Search for the cell housing the specified text and yield its (x, y) center coordinate. 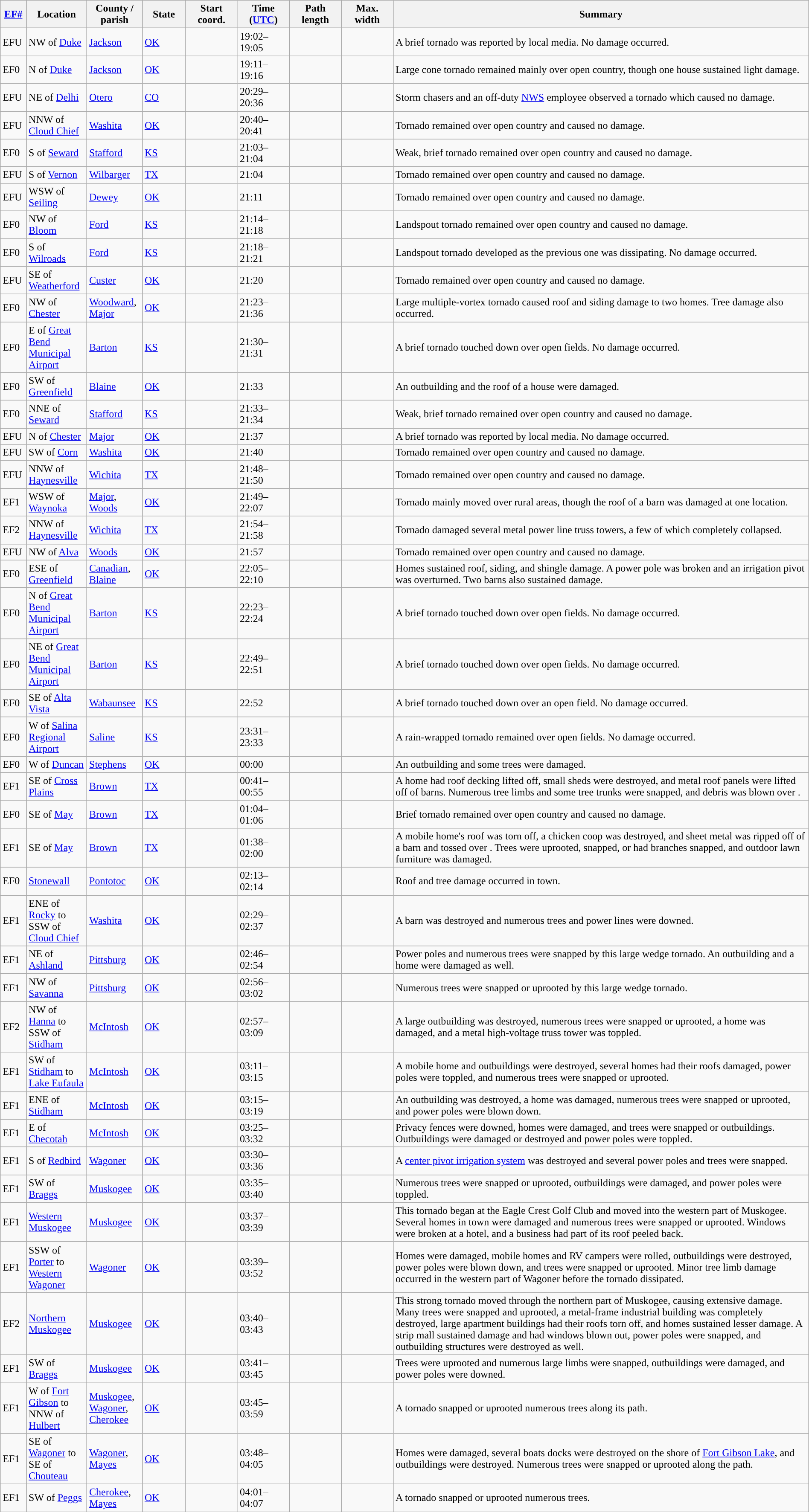
S of Vernon (57, 175)
21:54–21:58 (263, 530)
01:04–01:06 (263, 814)
Canadian, Blaine (115, 574)
22:05–22:10 (263, 574)
Landspout tornado developed as the previous one was dissipating. No damage occurred. (601, 252)
03:37–03:39 (263, 1222)
NW of Bloom (57, 224)
Large cone tornado remained mainly over open country, though one house sustained light damage. (601, 70)
NW of Hanna to SSW of Stidham (57, 1027)
Brief tornado remained over open country and caused no damage. (601, 814)
02:56–03:02 (263, 988)
SW of Stidham to Lake Eufaula (57, 1072)
21:18–21:21 (263, 252)
21:40 (263, 453)
WSW of Seiling (57, 197)
An outbuilding and the roof of a house were damaged. (601, 386)
00:00 (263, 764)
21:48–21:50 (263, 474)
Wagoner, Mayes (115, 1459)
03:25–03:32 (263, 1133)
Homes sustained roof, siding, and shingle damage. A power pole was broken and an irrigation pivot was overturned. Two barns also sustained damage. (601, 574)
Stephens (115, 764)
Custer (115, 280)
A brief tornado touched down over an open field. No damage occurred. (601, 703)
An outbuilding and some trees were damaged. (601, 764)
Pontotoc (115, 881)
02:29–02:37 (263, 920)
Trees were uprooted and numerous large limbs were snapped, outbuildings were damaged, and power poles were downed. (601, 1368)
01:38–02:00 (263, 848)
03:35–03:40 (263, 1188)
Summary (601, 15)
Start coord. (212, 15)
CO (164, 97)
Location (57, 15)
21:20 (263, 280)
ENE of Stidham (57, 1106)
A tornado snapped or uprooted numerous trees along its path. (601, 1408)
Numerous trees were snapped or uprooted, outbuildings were damaged, and power poles were toppled. (601, 1188)
W of Duncan (57, 764)
21:30–21:31 (263, 347)
Dewey (115, 197)
ENE of Rocky to SSW of Cloud Chief (57, 920)
County / parish (115, 15)
N of Chester (57, 436)
An outbuilding was destroyed, a home was damaged, numerous trees were snapped or uprooted, and power poles were blown down. (601, 1106)
20:40–20:41 (263, 125)
Stonewall (57, 881)
21:04 (263, 175)
A rain-wrapped tornado remained over open fields. No damage occurred. (601, 737)
03:40–03:43 (263, 1323)
Roof and tree damage occurred in town. (601, 881)
W of Fort Gibson to NNW of Hulbert (57, 1408)
W of Salina Regional Airport (57, 737)
22:49–22:51 (263, 664)
Storm chasers and an off-duty NWS employee observed a tornado which caused no damage. (601, 97)
Major, Woods (115, 502)
Path length (315, 15)
19:11–19:16 (263, 70)
20:29–20:36 (263, 97)
SW of Peggs (57, 1498)
SE of Weatherford (57, 280)
EF# (14, 15)
21:14–21:18 (263, 224)
00:41–00:55 (263, 786)
State (164, 15)
N of Great Bend Municipal Airport (57, 613)
21:03–21:04 (263, 153)
SE of Wagoner to SE of Chouteau (57, 1459)
03:41–03:45 (263, 1368)
NNW of Cloud Chief (57, 125)
21:33–21:34 (263, 415)
03:48–04:05 (263, 1459)
Blaine (115, 386)
E of Great Bend Municipal Airport (57, 347)
02:46–02:54 (263, 960)
Northern Muskogee (57, 1323)
Large multiple-vortex tornado caused roof and siding damage to two homes. Tree damage also occurred. (601, 308)
Otero (115, 97)
Time (UTC) (263, 15)
23:31–23:33 (263, 737)
NW of Alva (57, 552)
NW of Chester (57, 308)
Numerous trees were snapped or uprooted by this large wedge tornado. (601, 988)
02:13–02:14 (263, 881)
21:37 (263, 436)
SE of Alta Vista (57, 703)
Max. width (367, 15)
NE of Ashland (57, 960)
SW of Corn (57, 453)
NW of Savanna (57, 988)
02:57–03:09 (263, 1027)
03:11–03:15 (263, 1072)
03:45–03:59 (263, 1408)
Major (115, 436)
SE of Cross Plains (57, 786)
03:39–03:52 (263, 1267)
21:49–22:07 (263, 502)
SSW of Porter to Western Wagoner (57, 1267)
S of Redbird (57, 1161)
04:01–04:07 (263, 1498)
Muskogee, Wagoner, Cherokee (115, 1408)
S of Wilroads (57, 252)
Power poles and numerous trees were snapped by this large wedge tornado. An outbuilding and a home were damaged as well. (601, 960)
A barn was destroyed and numerous trees and power lines were downed. (601, 920)
A center pivot irrigation system was destroyed and several power poles and trees were snapped. (601, 1161)
Landspout tornado remained over open country and caused no damage. (601, 224)
21:33 (263, 386)
Cherokee, Mayes (115, 1498)
Tornado mainly moved over rural areas, though the roof of a barn was damaged at one location. (601, 502)
Saline (115, 737)
03:30–03:36 (263, 1161)
Woodward, Major (115, 308)
22:52 (263, 703)
Woods (115, 552)
Wabaunsee (115, 703)
21:57 (263, 552)
Tornado damaged several metal power line truss towers, a few of which completely collapsed. (601, 530)
SW of Greenfield (57, 386)
19:02–19:05 (263, 42)
NNE of Seward (57, 415)
A tornado snapped or uprooted numerous trees. (601, 1498)
ESE of Greenfield (57, 574)
22:23–22:24 (263, 613)
03:15–03:19 (263, 1106)
N of Duke (57, 70)
Western Muskogee (57, 1222)
S of Seward (57, 153)
21:11 (263, 197)
WSW of Waynoka (57, 502)
NE of Great Bend Municipal Airport (57, 664)
A large outbuilding was destroyed, numerous trees were snapped or uprooted, a home was damaged, and a metal high-voltage truss tower was toppled. (601, 1027)
21:23–21:36 (263, 308)
NW of Duke (57, 42)
Wilbarger (115, 175)
NE of Delhi (57, 97)
E of Checotah (57, 1133)
